Return the (x, y) coordinate for the center point of the cell that contains the specified text.  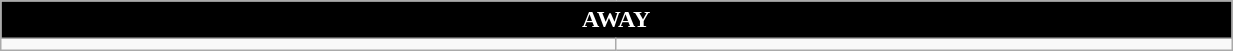
AWAY (616, 20)
